Pinpoint the cell where the given text exists, returning its [X, Y] midpoint coordinate. 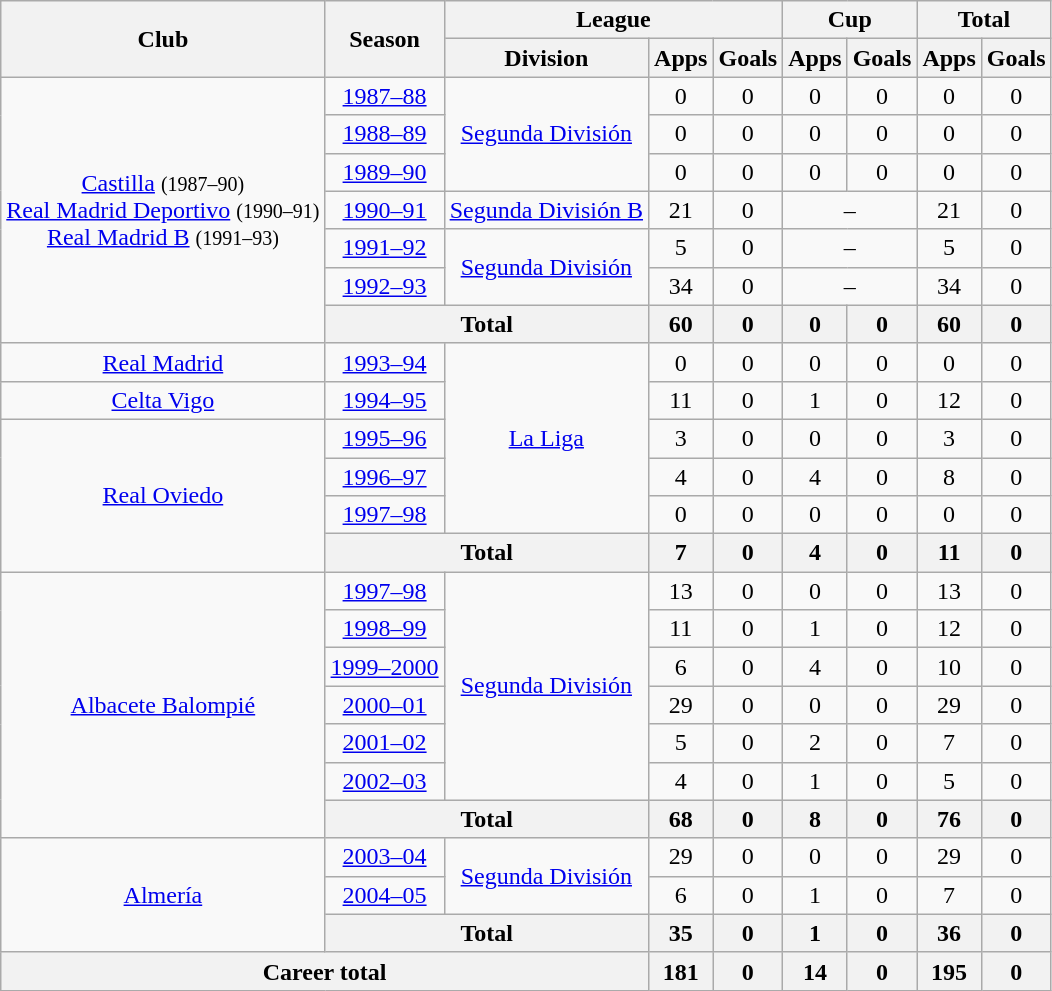
1989–90 [384, 172]
Almería [163, 895]
10 [949, 667]
2003–04 [384, 857]
Real Oviedo [163, 495]
League [614, 20]
1992–93 [384, 286]
76 [949, 819]
195 [949, 971]
1998–99 [384, 629]
Segunda División B [546, 210]
35 [681, 933]
2004–05 [384, 895]
1990–91 [384, 210]
14 [815, 971]
68 [681, 819]
Career total [325, 971]
1988–89 [384, 134]
1987–88 [384, 96]
1999–2000 [384, 667]
2000–01 [384, 705]
1991–92 [384, 248]
Castilla (1987–90)Real Madrid Deportivo (1990–91)Real Madrid B (1991–93) [163, 210]
2001–02 [384, 743]
1995–96 [384, 438]
181 [681, 971]
1994–95 [384, 400]
Albacete Balompié [163, 705]
Cup [850, 20]
Celta Vigo [163, 400]
2002–03 [384, 781]
Season [384, 39]
Club [163, 39]
1996–97 [384, 477]
Division [546, 58]
2 [815, 743]
La Liga [546, 438]
36 [949, 933]
1993–94 [384, 362]
Real Madrid [163, 362]
